Pinpoint the cell where the given text exists, returning its [x, y] midpoint coordinate. 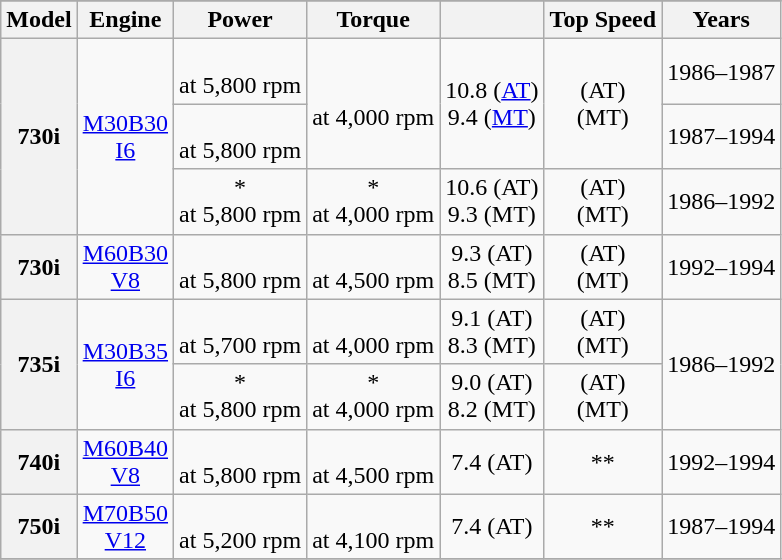
Engine [125, 20]
M60B30 V8 [125, 266]
750i [39, 526]
M30B35 I6 [125, 364]
9.3 (AT)8.5 (MT) [492, 266]
10.6 (AT) 9.3 (MT) [492, 202]
Years [722, 20]
Torque [374, 20]
Model [39, 20]
Top Speed [603, 20]
at 5,700 rpm [240, 332]
9.0 (AT) 8.2 (MT) [492, 396]
1986–1987 [722, 72]
at 5,200 rpm [240, 526]
M60B40 V8 [125, 462]
735i [39, 364]
at 4,100 rpm [374, 526]
9.1 (AT) 8.3 (MT) [492, 332]
M30B30 I6 [125, 136]
Power [240, 20]
10.8 (AT) 9.4 (MT) [492, 104]
M70B50 V12 [125, 526]
740i [39, 462]
